Provide the [x, y] coordinate of the cell's center where the given text is located.  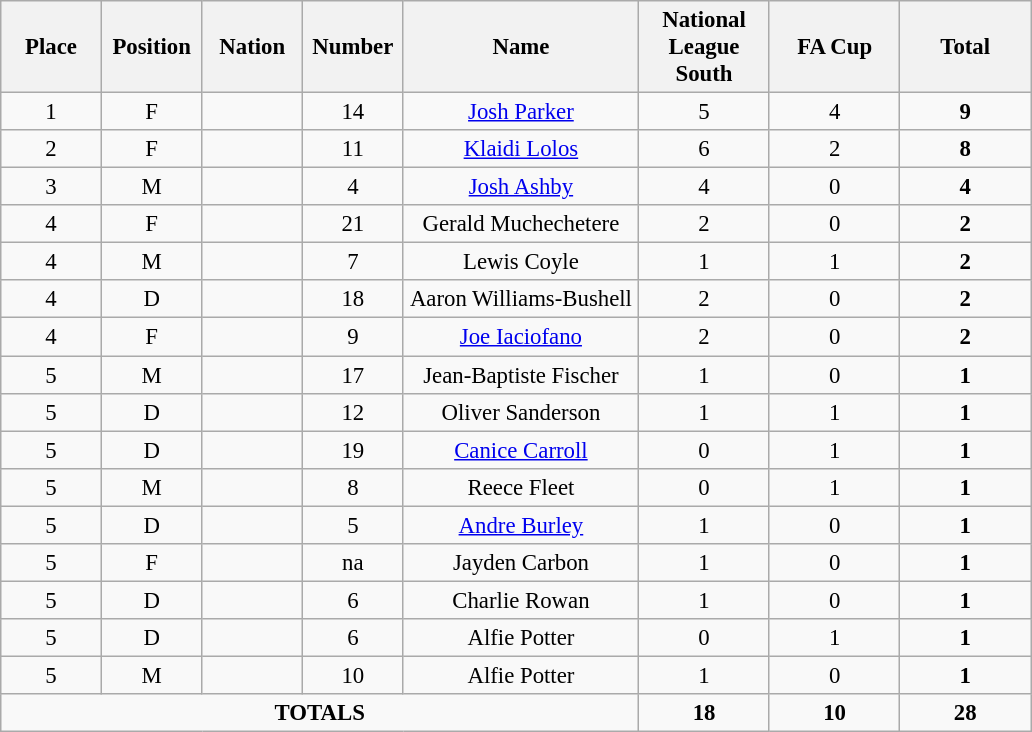
17 [354, 375]
Position [152, 47]
Name [521, 47]
Jayden Carbon [521, 563]
28 [966, 713]
Nation [252, 47]
Number [354, 47]
21 [354, 224]
TOTALS [320, 713]
Total [966, 47]
3 [52, 187]
Joe Iaciofano [521, 337]
Jean-Baptiste Fischer [521, 375]
19 [354, 450]
National League South [704, 47]
Place [52, 47]
Reece Fleet [521, 487]
14 [354, 112]
Aaron Williams-Bushell [521, 299]
12 [354, 412]
11 [354, 149]
Klaidi Lolos [521, 149]
Canice Carroll [521, 450]
Charlie Rowan [521, 600]
7 [354, 262]
na [354, 563]
Andre Burley [521, 525]
Lewis Coyle [521, 262]
FA Cup [834, 47]
Gerald Muchechetere [521, 224]
Josh Ashby [521, 187]
Josh Parker [521, 112]
Oliver Sanderson [521, 412]
